Locate the cell with the specified text and output its (x, y) center coordinate. 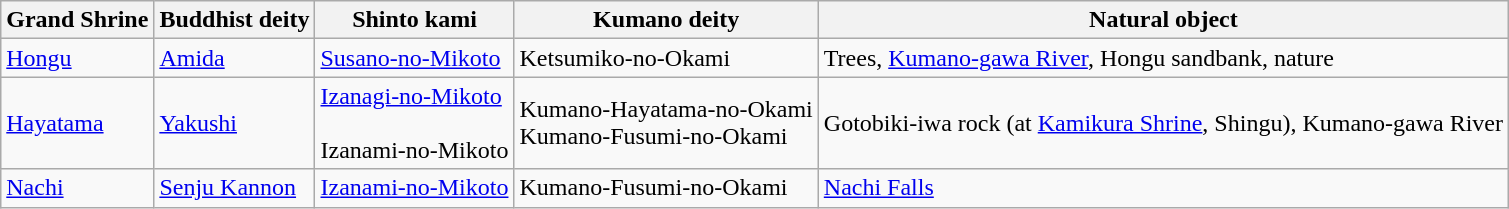
Yakushi (234, 123)
Izanagi-no-MikotoIzanami-no-Mikoto (414, 123)
Senju Kannon (234, 188)
Grand Shrine (78, 20)
Ketsumiko-no-Okami (666, 58)
Amida (234, 58)
Kumano-Fusumi-no-Okami (666, 188)
Gotobiki-iwa rock (at Kamikura Shrine, Shingu), Kumano-gawa River (1163, 123)
Nachi Falls (1163, 188)
Nachi (78, 188)
Shinto kami (414, 20)
Hongu (78, 58)
Buddhist deity (234, 20)
Natural object (1163, 20)
Kumano deity (666, 20)
Susano-no-Mikoto (414, 58)
Trees, Kumano-gawa River, Hongu sandbank, nature (1163, 58)
Kumano-Hayatama-no-OkamiKumano-Fusumi-no-Okami (666, 123)
Hayatama (78, 123)
Izanami-no-Mikoto (414, 188)
